Scan for the cell matching the given text and deliver its [x, y] coordinate at center. 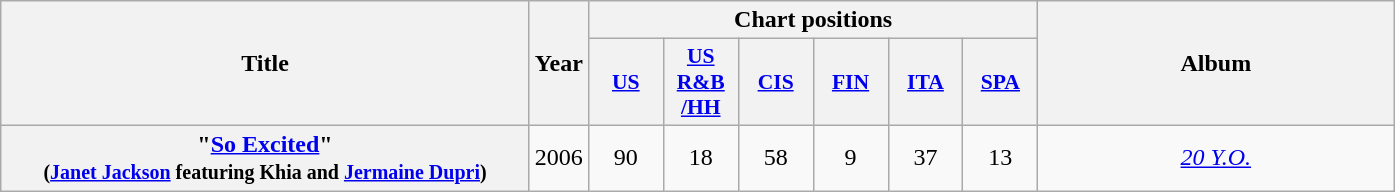
ITA [926, 82]
"So Excited"(Janet Jackson featuring Khia and Jermaine Dupri) [266, 158]
FIN [850, 82]
Title [266, 64]
Chart positions [812, 20]
Year [558, 64]
20 Y.O. [1216, 158]
58 [776, 158]
CIS [776, 82]
2006 [558, 158]
90 [626, 158]
18 [700, 158]
US [626, 82]
SPA [1000, 82]
13 [1000, 158]
Album [1216, 64]
9 [850, 158]
37 [926, 158]
US R&B/HH [700, 82]
